Find where the given text appears and provide that cell's center as [X, Y] coordinate. 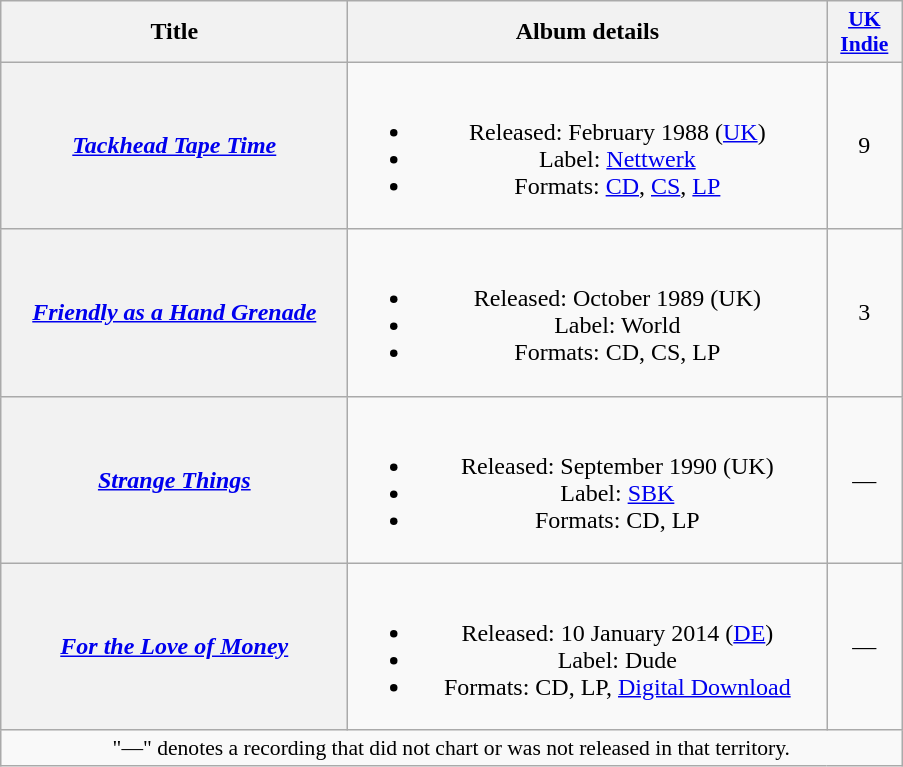
Released: 10 January 2014 (DE)Label: DudeFormats: CD, LP, Digital Download [588, 646]
Strange Things [174, 480]
Album details [588, 32]
9 [864, 146]
UK Indie [864, 32]
Released: February 1988 (UK)Label: NettwerkFormats: CD, CS, LP [588, 146]
For the Love of Money [174, 646]
Released: October 1989 (UK)Label: WorldFormats: CD, CS, LP [588, 312]
"—" denotes a recording that did not chart or was not released in that territory. [452, 748]
Tackhead Tape Time [174, 146]
3 [864, 312]
Friendly as a Hand Grenade [174, 312]
Released: September 1990 (UK)Label: SBKFormats: CD, LP [588, 480]
Title [174, 32]
